Locate the cell with the specified text and output its (x, y) center coordinate. 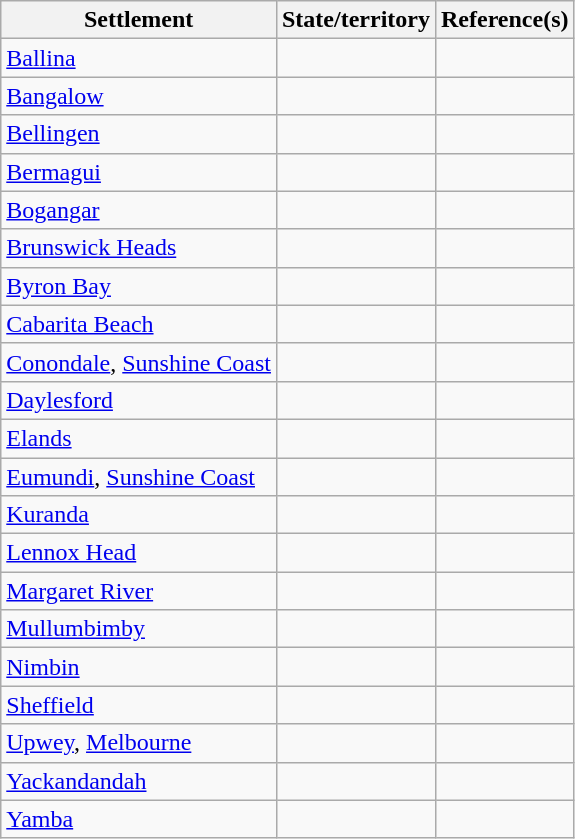
Upwey, Melbourne (139, 743)
Margaret River (139, 591)
Conondale, Sunshine Coast (139, 362)
Daylesford (139, 400)
Reference(s) (504, 20)
Kuranda (139, 515)
Bermagui (139, 172)
Brunswick Heads (139, 248)
Nimbin (139, 667)
State/territory (356, 20)
Elands (139, 438)
Settlement (139, 20)
Yackandandah (139, 781)
Ballina (139, 58)
Mullumbimby (139, 629)
Yamba (139, 819)
Bellingen (139, 134)
Lennox Head (139, 553)
Bangalow (139, 96)
Sheffield (139, 705)
Bogangar (139, 210)
Byron Bay (139, 286)
Cabarita Beach (139, 324)
Eumundi, Sunshine Coast (139, 477)
